Output the [X, Y] coordinate of the center of the cell containing the given text.  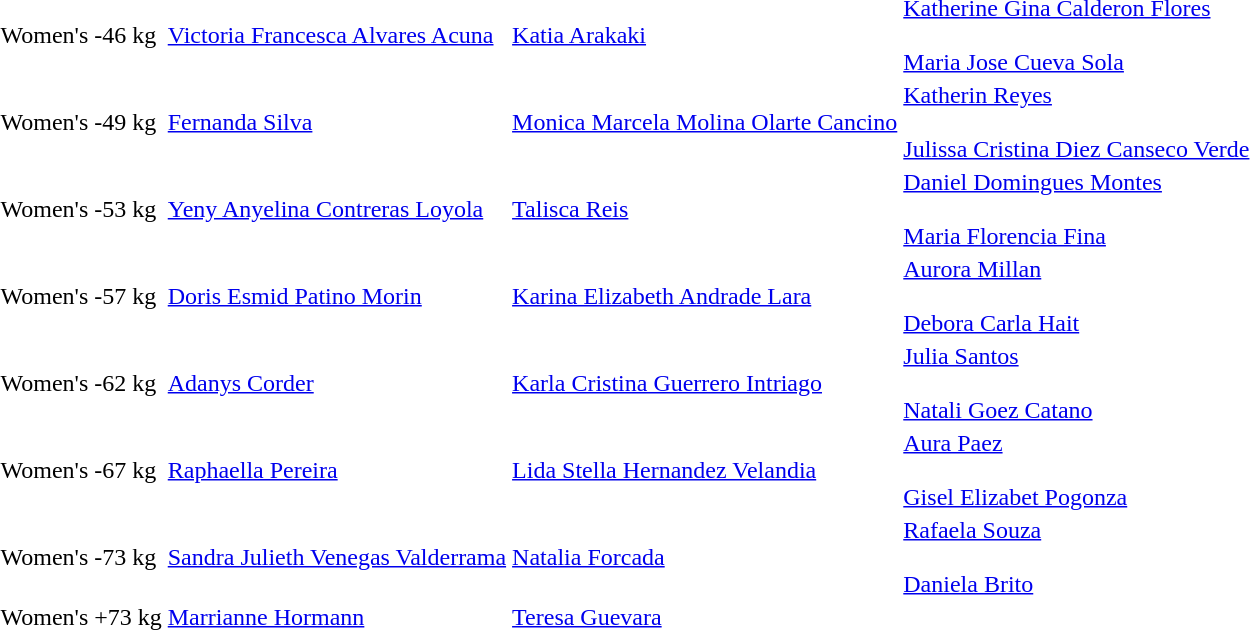
Adanys Corder [336, 383]
Karina Elizabeth Andrade Lara [705, 296]
Sandra Julieth Venegas Valderrama [336, 557]
Lida Stella Hernandez Velandia [705, 470]
Yeny Anyelina Contreras Loyola [336, 209]
Doris Esmid Patino Morin [336, 296]
Fernanda Silva [336, 122]
Natalia Forcada [705, 557]
Monica Marcela Molina Olarte Cancino [705, 122]
Raphaella Pereira [336, 470]
Talisca Reis [705, 209]
Karla Cristina Guerrero Intriago [705, 383]
